Determine the (X, Y) coordinate at the center of the cell enclosing the given text.  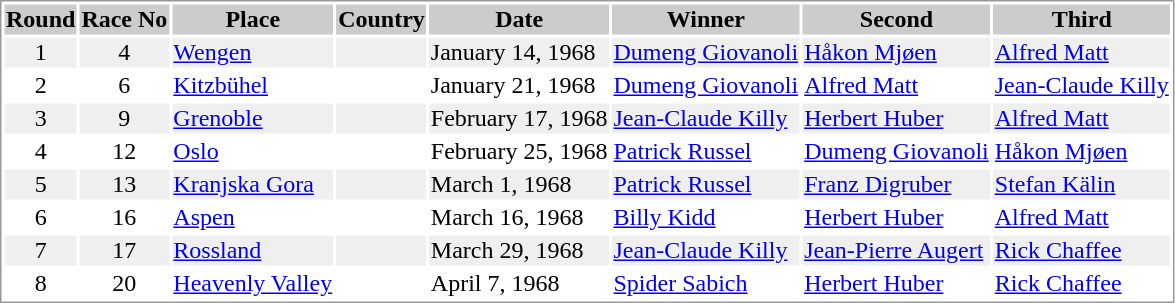
February 25, 1968 (519, 151)
Jean-Pierre Augert (897, 251)
Wengen (253, 53)
Rossland (253, 251)
20 (124, 283)
Round (40, 19)
February 17, 1968 (519, 119)
Heavenly Valley (253, 283)
Country (382, 19)
Grenoble (253, 119)
7 (40, 251)
April 7, 1968 (519, 283)
9 (124, 119)
Date (519, 19)
Winner (706, 19)
Billy Kidd (706, 217)
January 14, 1968 (519, 53)
17 (124, 251)
12 (124, 151)
13 (124, 185)
8 (40, 283)
March 1, 1968 (519, 185)
Place (253, 19)
3 (40, 119)
2 (40, 85)
Franz Digruber (897, 185)
Kranjska Gora (253, 185)
Spider Sabich (706, 283)
Third (1082, 19)
March 29, 1968 (519, 251)
5 (40, 185)
Race No (124, 19)
Second (897, 19)
16 (124, 217)
Kitzbühel (253, 85)
Aspen (253, 217)
1 (40, 53)
Stefan Kälin (1082, 185)
Oslo (253, 151)
March 16, 1968 (519, 217)
January 21, 1968 (519, 85)
